Pinpoint the cell where the given text exists, returning its (x, y) midpoint coordinate. 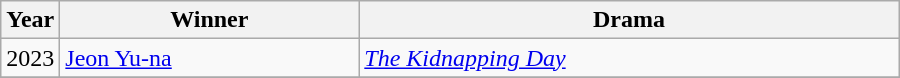
Jeon Yu-na (210, 58)
The Kidnapping Day (629, 58)
Drama (629, 20)
Year (30, 20)
Winner (210, 20)
2023 (30, 58)
